Determine the (x, y) coordinate at the center of the cell enclosing the given text.  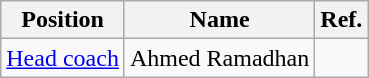
Head coach (63, 58)
Name (219, 20)
Ref. (342, 20)
Position (63, 20)
Ahmed Ramadhan (219, 58)
